Locate the cell with the specified text and output its [x, y] center coordinate. 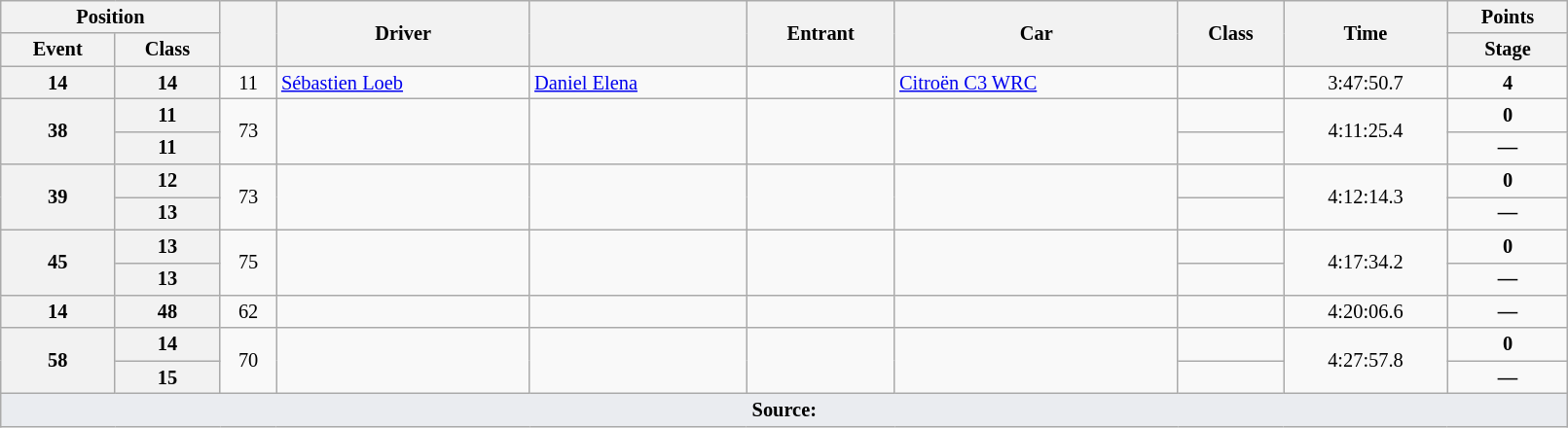
Source: [784, 410]
4:12:14.3 [1366, 196]
58 [58, 360]
Daniel Elena [638, 83]
4:20:06.6 [1366, 311]
45 [58, 263]
4:27:57.8 [1366, 360]
Stage [1508, 50]
62 [248, 311]
12 [167, 181]
Points [1508, 17]
4:17:34.2 [1366, 263]
Car [1036, 33]
Citroën C3 WRC [1036, 83]
48 [167, 311]
Time [1366, 33]
Sébastien Loeb [403, 83]
3:47:50.7 [1366, 83]
15 [167, 377]
38 [58, 130]
75 [248, 263]
Driver [403, 33]
4 [1508, 83]
Position [111, 17]
Event [58, 50]
4:11:25.4 [1366, 130]
Entrant [820, 33]
70 [248, 360]
39 [58, 196]
